Capture the cell that displays the provided text and extract its (x, y) central coordinate. 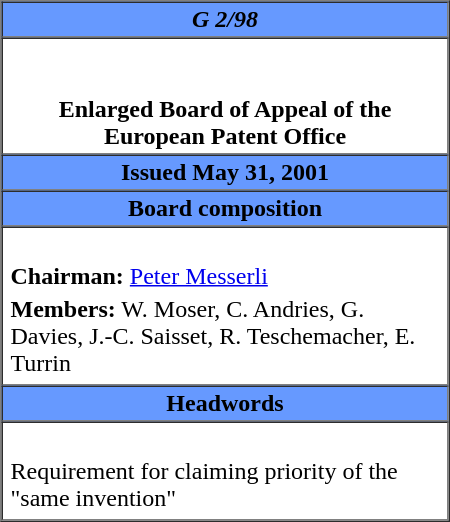
Board composition (226, 208)
G 2/98 (226, 20)
Headwords (226, 404)
Chairman: Peter Messerli Members: W. Moser, C. Andries, G. Davies, J.-C. Saisset, R. Teschemacher, E. Turrin (226, 306)
Enlarged Board of Appeal of the European Patent Office (226, 96)
Chairman: Peter Messerli (225, 276)
Issued May 31, 2001 (226, 172)
Members: W. Moser, C. Andries, G. Davies, J.-C. Saisset, R. Teschemacher, E. Turrin (225, 336)
